Capture the cell that displays the provided text and extract its (x, y) central coordinate. 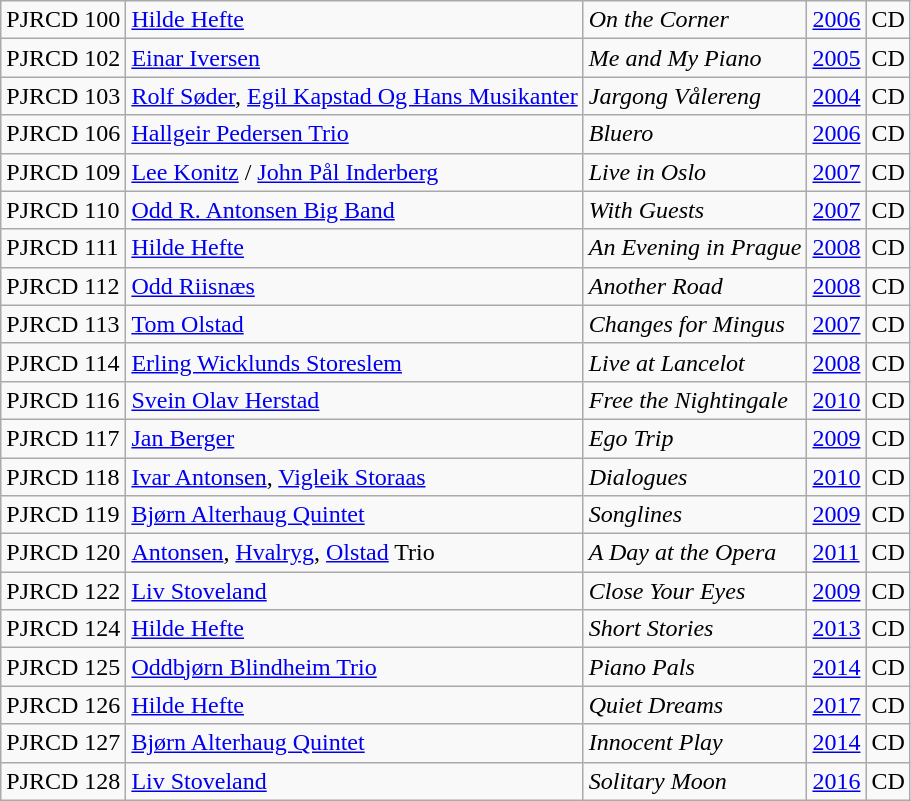
PJRCD 118 (64, 477)
PJRCD 102 (64, 58)
Free the Nightingale (695, 400)
Another Road (695, 286)
Songlines (695, 515)
Ego Trip (695, 438)
2005 (836, 58)
2011 (836, 553)
Solitary Moon (695, 781)
PJRCD 109 (64, 172)
PJRCD 117 (64, 438)
Hallgeir Pedersen Trio (354, 134)
Erling Wicklunds Storeslem (354, 362)
2013 (836, 629)
Quiet Dreams (695, 705)
PJRCD 120 (64, 553)
Short Stories (695, 629)
Svein Olav Herstad (354, 400)
Lee Konitz / John Pål Inderberg (354, 172)
Odd Riisnæs (354, 286)
PJRCD 113 (64, 324)
Me and My Piano (695, 58)
PJRCD 112 (64, 286)
PJRCD 110 (64, 210)
PJRCD 106 (64, 134)
Close Your Eyes (695, 591)
A Day at the Opera (695, 553)
Antonsen, Hvalryg, Olstad Trio (354, 553)
PJRCD 111 (64, 248)
Bluero (695, 134)
Piano Pals (695, 667)
2016 (836, 781)
Einar Iversen (354, 58)
PJRCD 122 (64, 591)
Oddbjørn Blindheim Trio (354, 667)
PJRCD 103 (64, 96)
Live in Oslo (695, 172)
PJRCD 119 (64, 515)
PJRCD 116 (64, 400)
PJRCD 124 (64, 629)
PJRCD 125 (64, 667)
Tom Olstad (354, 324)
With Guests (695, 210)
An Evening in Prague (695, 248)
Innocent Play (695, 743)
Changes for Mingus (695, 324)
Jan Berger (354, 438)
On the Corner (695, 20)
Rolf Søder, Egil Kapstad Og Hans Musikanter (354, 96)
2004 (836, 96)
2017 (836, 705)
PJRCD 114 (64, 362)
Ivar Antonsen, Vigleik Storaas (354, 477)
Dialogues (695, 477)
PJRCD 127 (64, 743)
PJRCD 100 (64, 20)
Live at Lancelot (695, 362)
PJRCD 126 (64, 705)
PJRCD 128 (64, 781)
Odd R. Antonsen Big Band (354, 210)
Jargong Vålereng (695, 96)
